Extract the [x, y] coordinate from the center of the cell holding the provided text.  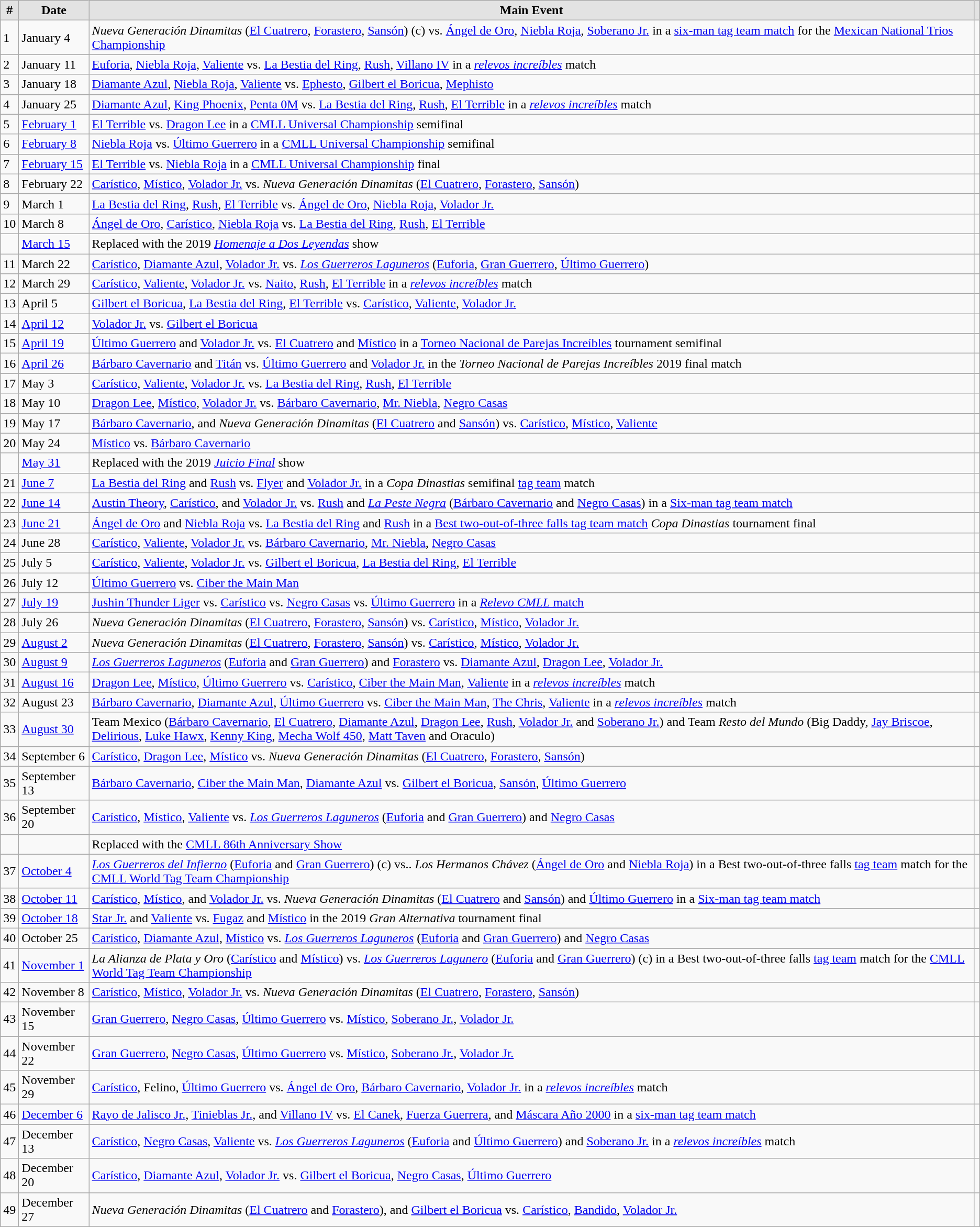
8 [9, 184]
45 [9, 1087]
July 12 [54, 583]
10 [9, 224]
Date [54, 10]
Los Guerreros Laguneros (Euforia and Gran Guerrero) and Forastero vs. Diamante Azul, Dragon Lee, Volador Jr. [531, 662]
May 24 [54, 443]
Austin Theory, Carístico, and Volador Jr. vs. Rush and La Peste Negra (Bárbaro Cavernario and Negro Casas) in a Six-man tag team match [531, 503]
Místico vs. Bárbaro Cavernario [531, 443]
January 11 [54, 64]
48 [9, 1175]
# [9, 10]
November 22 [54, 1054]
November 8 [54, 992]
36 [9, 817]
Euforia, Niebla Roja, Valiente vs. La Bestia del Ring, Rush, Villano IV in a relevos increíbles match [531, 64]
20 [9, 443]
19 [9, 423]
40 [9, 938]
Carístico, Valiente, Volador Jr. vs. Gilbert el Boricua, La Bestia del Ring, El Terrible [531, 562]
Diamante Azul, Niebla Roja, Valiente vs. Ephesto, Gilbert el Boricua, Mephisto [531, 84]
Jushin Thunder Liger vs. Carístico vs. Negro Casas vs. Último Guerrero in a Relevo CMLL match [531, 603]
12 [9, 284]
16 [9, 363]
Bárbaro Cavernario, Ciber the Main Man, Diamante Azul vs. Gilbert el Boricua, Sansón, Último Guerrero [531, 783]
Rayo de Jalisco Jr., Tinieblas Jr., and Villano IV vs. El Canek, Fuerza Guerrera, and Máscara Año 2000 in a six-man tag team match [531, 1114]
34 [9, 756]
Ángel de Oro, Carístico, Niebla Roja vs. La Bestia del Ring, Rush, El Terrible [531, 224]
April 26 [54, 363]
Replaced with the 2019 Homenaje a Dos Leyendas show [531, 244]
January 18 [54, 84]
27 [9, 603]
46 [9, 1114]
June 14 [54, 503]
August 2 [54, 643]
Star Jr. and Valiente vs. Fugaz and Místico in the 2019 Gran Alternativa tournament final [531, 918]
May 17 [54, 423]
Diamante Azul, King Phoenix, Penta 0M vs. La Bestia del Ring, Rush, El Terrible in a relevos increíbles match [531, 104]
July 5 [54, 562]
Carístico, Felino, Último Guerrero vs. Ángel de Oro, Bárbaro Cavernario, Volador Jr. in a relevos increíbles match [531, 1087]
22 [9, 503]
August 23 [54, 702]
La Bestia del Ring and Rush vs. Flyer and Volador Jr. in a Copa Dinastias semifinal tag team match [531, 483]
26 [9, 583]
December 20 [54, 1175]
October 4 [54, 871]
Bárbaro Cavernario and Titán vs. Último Guerrero and Volador Jr. in the Torneo Nacional de Parejas Increíbles 2019 final match [531, 363]
13 [9, 304]
15 [9, 344]
35 [9, 783]
33 [9, 729]
7 [9, 164]
December 13 [54, 1142]
Carístico, Valiente, Volador Jr. vs. Bárbaro Cavernario, Mr. Niebla, Negro Casas [531, 543]
December 27 [54, 1210]
October 25 [54, 938]
Carístico, Negro Casas, Valiente vs. Los Guerreros Laguneros (Euforia and Último Guerrero) and Soberano Jr. in a relevos increíbles match [531, 1142]
Replaced with the 2019 Juicio Final show [531, 463]
Dragon Lee, Místico, Volador Jr. vs. Bárbaro Cavernario, Mr. Niebla, Negro Casas [531, 403]
32 [9, 702]
Último Guerrero and Volador Jr. vs. El Cuatrero and Místico in a Torneo Nacional de Parejas Increíbles tournament semifinal [531, 344]
Último Guerrero vs. Ciber the Main Man [531, 583]
Carístico, Valiente, Volador Jr. vs. Naito, Rush, El Terrible in a relevos increíbles match [531, 284]
Bárbaro Cavernario, Diamante Azul, Último Guerrero vs. Ciber the Main Man, The Chris, Valiente in a relevos increíbles match [531, 702]
March 15 [54, 244]
Niebla Roja vs. Último Guerrero in a CMLL Universal Championship semifinal [531, 144]
25 [9, 562]
April 5 [54, 304]
November 29 [54, 1087]
March 29 [54, 284]
11 [9, 263]
August 9 [54, 662]
March 8 [54, 224]
July 19 [54, 603]
February 22 [54, 184]
Replaced with the CMLL 86th Anniversary Show [531, 844]
El Terrible vs. Niebla Roja in a CMLL Universal Championship final [531, 164]
31 [9, 682]
November 1 [54, 965]
Dragon Lee, Místico, Último Guerrero vs. Carístico, Ciber the Main Man, Valiente in a relevos increíbles match [531, 682]
47 [9, 1142]
Carístico, Diamante Azul, Volador Jr. vs. Los Guerreros Laguneros (Euforia, Gran Guerrero, Último Guerrero) [531, 263]
Nueva Generación Dinamitas (El Cuatrero and Forastero), and Gilbert el Boricua vs. Carístico, Bandido, Volador Jr. [531, 1210]
La Bestia del Ring, Rush, El Terrible vs. Ángel de Oro, Niebla Roja, Volador Jr. [531, 204]
April 12 [54, 324]
Bárbaro Cavernario, and Nueva Generación Dinamitas (El Cuatrero and Sansón) vs. Carístico, Místico, Valiente [531, 423]
July 26 [54, 623]
May 31 [54, 463]
November 15 [54, 1019]
23 [9, 523]
May 3 [54, 383]
9 [9, 204]
February 1 [54, 124]
September 20 [54, 817]
April 19 [54, 344]
February 8 [54, 144]
El Terrible vs. Dragon Lee in a CMLL Universal Championship semifinal [531, 124]
Carístico, Valiente, Volador Jr. vs. La Bestia del Ring, Rush, El Terrible [531, 383]
5 [9, 124]
September 6 [54, 756]
30 [9, 662]
6 [9, 144]
Carístico, Diamante Azul, Volador Jr. vs. Gilbert el Boricua, Negro Casas, Último Guerrero [531, 1175]
Main Event [531, 10]
44 [9, 1054]
41 [9, 965]
43 [9, 1019]
18 [9, 403]
June 21 [54, 523]
August 16 [54, 682]
Carístico, Místico, and Volador Jr. vs. Nueva Generación Dinamitas (El Cuatrero and Sansón) and Último Guerrero in a Six-man tag team match [531, 898]
June 28 [54, 543]
Ángel de Oro and Niebla Roja vs. La Bestia del Ring and Rush in a Best two-out-of-three falls tag team match Copa Dinastias tournament final [531, 523]
14 [9, 324]
42 [9, 992]
January 25 [54, 104]
January 4 [54, 38]
February 15 [54, 164]
Carístico, Dragon Lee, Místico vs. Nueva Generación Dinamitas (El Cuatrero, Forastero, Sansón) [531, 756]
October 11 [54, 898]
December 6 [54, 1114]
Volador Jr. vs. Gilbert el Boricua [531, 324]
28 [9, 623]
August 30 [54, 729]
March 22 [54, 263]
29 [9, 643]
17 [9, 383]
September 13 [54, 783]
24 [9, 543]
June 7 [54, 483]
May 10 [54, 403]
37 [9, 871]
Carístico, Diamante Azul, Místico vs. Los Guerreros Laguneros (Euforia and Gran Guerrero) and Negro Casas [531, 938]
Carístico, Místico, Valiente vs. Los Guerreros Laguneros (Euforia and Gran Guerrero) and Negro Casas [531, 817]
39 [9, 918]
October 18 [54, 918]
March 1 [54, 204]
2 [9, 64]
1 [9, 38]
49 [9, 1210]
Gilbert el Boricua, La Bestia del Ring, El Terrible vs. Carístico, Valiente, Volador Jr. [531, 304]
38 [9, 898]
4 [9, 104]
3 [9, 84]
21 [9, 483]
